Scan for the cell matching the given text and deliver its (x, y) coordinate at center. 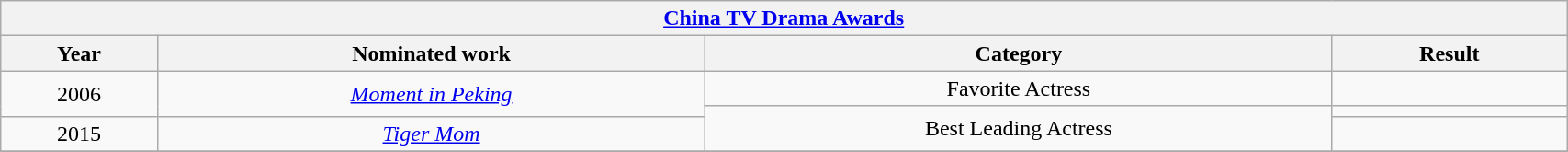
Favorite Actress (1019, 88)
Category (1019, 53)
China TV Drama Awards (784, 18)
Result (1450, 53)
Nominated work (432, 53)
Best Leading Actress (1019, 129)
2006 (79, 94)
Moment in Peking (432, 94)
Tiger Mom (432, 134)
Year (79, 53)
2015 (79, 134)
